Search for the cell housing the specified text and yield its [x, y] center coordinate. 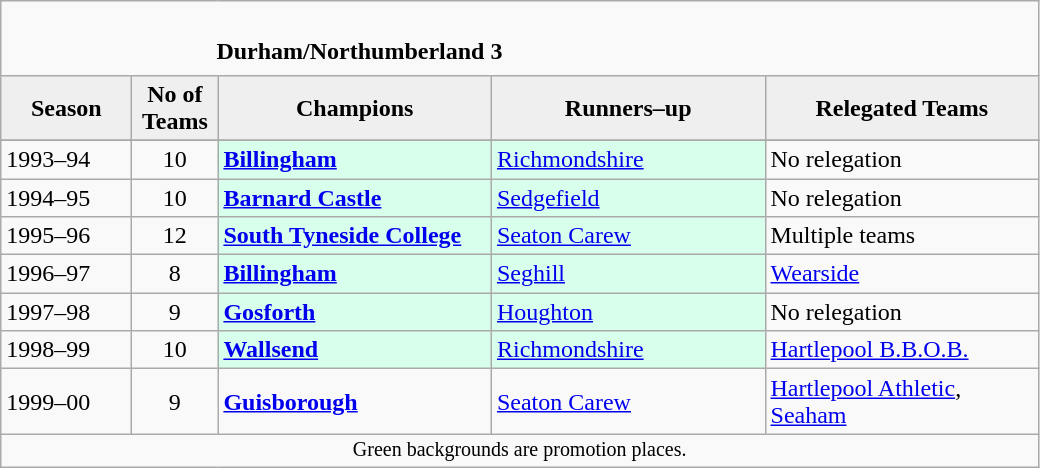
1995–96 [66, 236]
1998–99 [66, 350]
Wallsend [355, 350]
Gosforth [355, 312]
1996–97 [66, 274]
Barnard Castle [355, 197]
Relegated Teams [902, 108]
Hartlepool Athletic, Seaham [902, 402]
8 [175, 274]
Champions [355, 108]
Seghill [628, 274]
Season [66, 108]
Green backgrounds are promotion places. [520, 450]
12 [175, 236]
Guisborough [355, 402]
Houghton [628, 312]
South Tyneside College [355, 236]
No of Teams [175, 108]
Hartlepool B.B.O.B. [902, 350]
1997–98 [66, 312]
1999–00 [66, 402]
Sedgefield [628, 197]
Multiple teams [902, 236]
Wearside [902, 274]
Runners–up [628, 108]
1993–94 [66, 159]
1994–95 [66, 197]
